Detect which cell encompasses the target text, then output its [x, y] center coordinate. 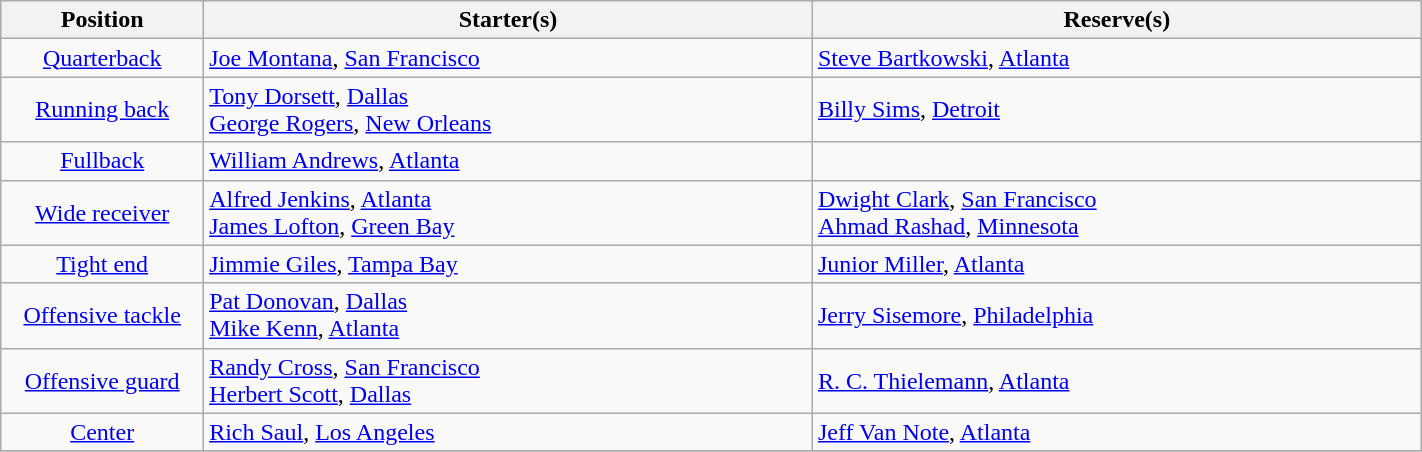
Randy Cross, San Francisco Herbert Scott, Dallas [508, 380]
Jerry Sisemore, Philadelphia [1116, 316]
Dwight Clark, San Francisco Ahmad Rashad, Minnesota [1116, 212]
Wide receiver [102, 212]
Position [102, 20]
Jimmie Giles, Tampa Bay [508, 264]
Billy Sims, Detroit [1116, 110]
Fullback [102, 161]
Alfred Jenkins, Atlanta James Lofton, Green Bay [508, 212]
Offensive tackle [102, 316]
Offensive guard [102, 380]
Rich Saul, Los Angeles [508, 432]
Tight end [102, 264]
Joe Montana, San Francisco [508, 58]
Quarterback [102, 58]
Pat Donovan, Dallas Mike Kenn, Atlanta [508, 316]
Steve Bartkowski, Atlanta [1116, 58]
Junior Miller, Atlanta [1116, 264]
Jeff Van Note, Atlanta [1116, 432]
William Andrews, Atlanta [508, 161]
R. C. Thielemann, Atlanta [1116, 380]
Reserve(s) [1116, 20]
Center [102, 432]
Starter(s) [508, 20]
Running back [102, 110]
Tony Dorsett, Dallas George Rogers, New Orleans [508, 110]
